Return [X, Y] of the center of cell containing provided text 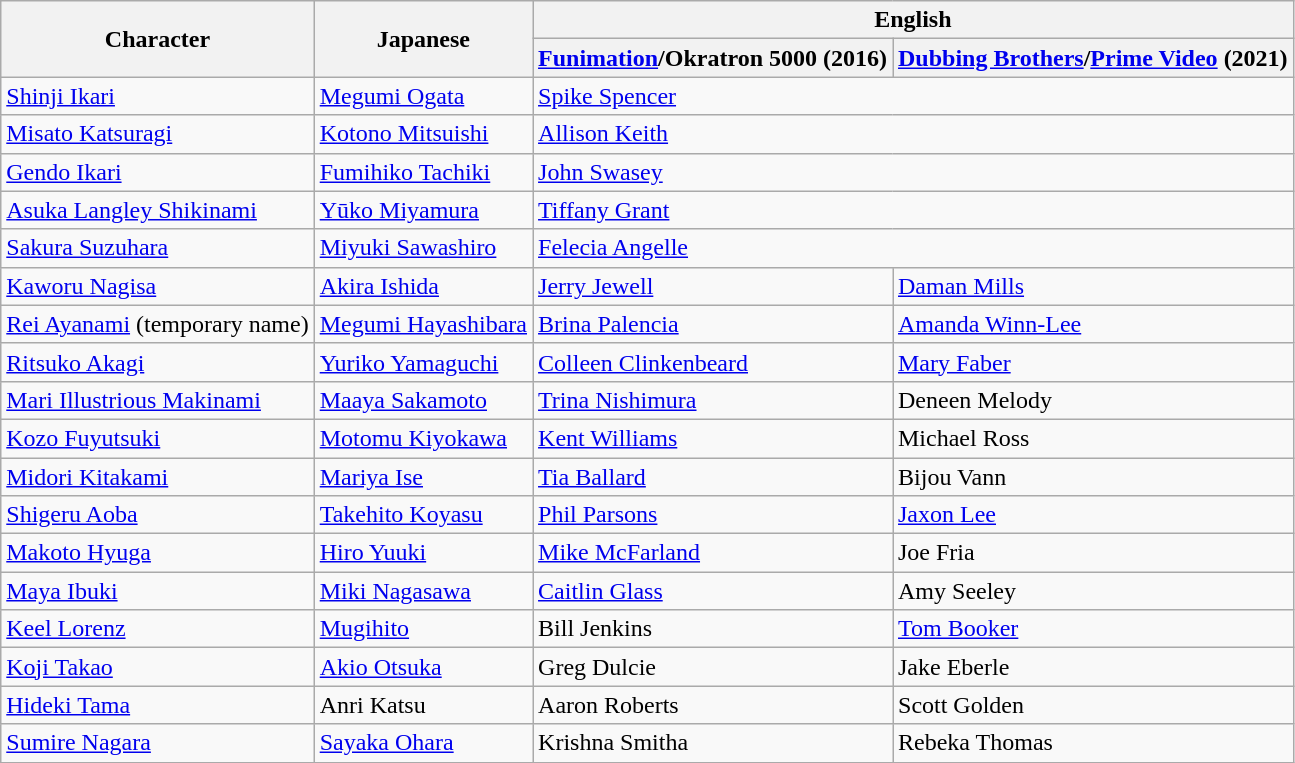
Deneen Melody [1092, 400]
Caitlin Glass [713, 591]
Kent Williams [713, 438]
Gendo Ikari [158, 172]
Bijou Vann [1092, 477]
Sumire Nagara [158, 743]
Funimation/Okratron 5000 (2016) [713, 58]
Amy Seeley [1092, 591]
Jake Eberle [1092, 667]
Mariya Ise [423, 477]
Rei Ayanami (temporary name) [158, 324]
Mugihito [423, 629]
Daman Mills [1092, 286]
Jaxon Lee [1092, 515]
Colleen Clinkenbeard [713, 362]
Midori Kitakami [158, 477]
Felecia Angelle [914, 248]
Shinji Ikari [158, 96]
Miyuki Sawashiro [423, 248]
English [914, 20]
Mike McFarland [713, 553]
Ritsuko Akagi [158, 362]
Spike Spencer [914, 96]
Megumi Ogata [423, 96]
Japanese [423, 39]
Misato Katsuragi [158, 134]
Takehito Koyasu [423, 515]
Rebeka Thomas [1092, 743]
Maaya Sakamoto [423, 400]
Hiro Yuuki [423, 553]
Keel Lorenz [158, 629]
Mary Faber [1092, 362]
Jerry Jewell [713, 286]
Phil Parsons [713, 515]
Tom Booker [1092, 629]
Brina Palencia [713, 324]
Krishna Smitha [713, 743]
Yūko Miyamura [423, 210]
Yuriko Yamaguchi [423, 362]
Tia Ballard [713, 477]
Michael Ross [1092, 438]
Asuka Langley Shikinami [158, 210]
Motomu Kiyokawa [423, 438]
Trina Nishimura [713, 400]
Anri Katsu [423, 705]
Hideki Tama [158, 705]
Sakura Suzuhara [158, 248]
Mari Illustrious Makinami [158, 400]
Character [158, 39]
Aaron Roberts [713, 705]
Kaworu Nagisa [158, 286]
Shigeru Aoba [158, 515]
Greg Dulcie [713, 667]
Bill Jenkins [713, 629]
Tiffany Grant [914, 210]
Fumihiko Tachiki [423, 172]
Megumi Hayashibara [423, 324]
Miki Nagasawa [423, 591]
Makoto Hyuga [158, 553]
Allison Keith [914, 134]
Amanda Winn-Lee [1092, 324]
Akira Ishida [423, 286]
Kotono Mitsuishi [423, 134]
Scott Golden [1092, 705]
Maya Ibuki [158, 591]
John Swasey [914, 172]
Sayaka Ohara [423, 743]
Joe Fria [1092, 553]
Koji Takao [158, 667]
Dubbing Brothers/Prime Video (2021) [1092, 58]
Akio Otsuka [423, 667]
Kozo Fuyutsuki [158, 438]
